Identify which cell holds the provided text, then report its (X, Y) central coordinate. 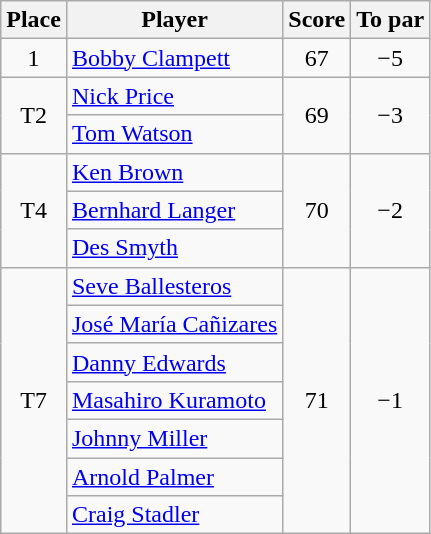
Arnold Palmer (174, 477)
Nick Price (174, 96)
Tom Watson (174, 134)
−3 (390, 115)
T7 (34, 400)
−1 (390, 400)
−5 (390, 58)
1 (34, 58)
To par (390, 20)
69 (317, 115)
67 (317, 58)
Bobby Clampett (174, 58)
Bernhard Langer (174, 210)
Seve Ballesteros (174, 286)
Danny Edwards (174, 362)
70 (317, 210)
−2 (390, 210)
Player (174, 20)
Johnny Miller (174, 438)
Ken Brown (174, 172)
71 (317, 400)
Craig Stadler (174, 515)
T2 (34, 115)
Place (34, 20)
José María Cañizares (174, 324)
Masahiro Kuramoto (174, 400)
T4 (34, 210)
Score (317, 20)
Des Smyth (174, 248)
